From the cell containing the given text, extract its center point as (x, y) coordinate. 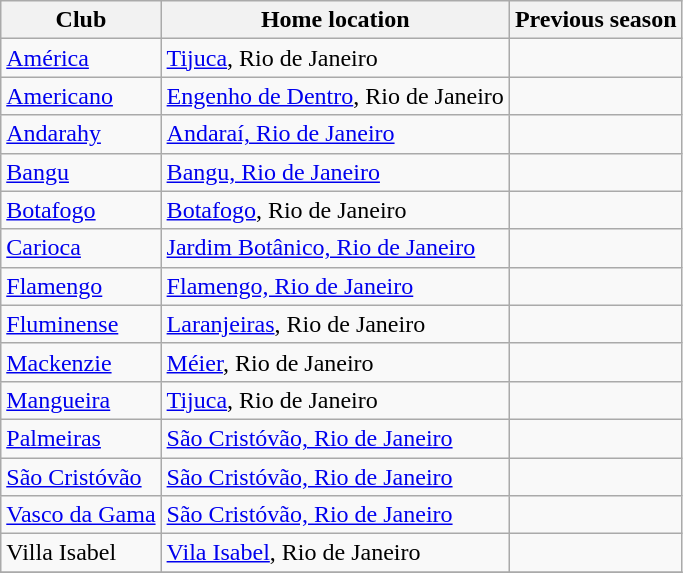
Mackenzie (81, 362)
Engenho de Dentro, Rio de Janeiro (335, 96)
Botafogo, Rio de Janeiro (335, 210)
Villa Isabel (81, 553)
Flamengo (81, 286)
América (81, 58)
Méier, Rio de Janeiro (335, 362)
Mangueira (81, 400)
Bangu (81, 172)
Previous season (596, 20)
Andaraí, Rio de Janeiro (335, 134)
Americano (81, 96)
Carioca (81, 248)
Laranjeiras, Rio de Janeiro (335, 324)
Palmeiras (81, 438)
Home location (335, 20)
Club (81, 20)
Jardim Botânico, Rio de Janeiro (335, 248)
Botafogo (81, 210)
Bangu, Rio de Janeiro (335, 172)
Vasco da Gama (81, 515)
Fluminense (81, 324)
Flamengo, Rio de Janeiro (335, 286)
Vila Isabel, Rio de Janeiro (335, 553)
São Cristóvão (81, 477)
Andarahy (81, 134)
